Pinpoint the cell where the given text exists, returning its (x, y) midpoint coordinate. 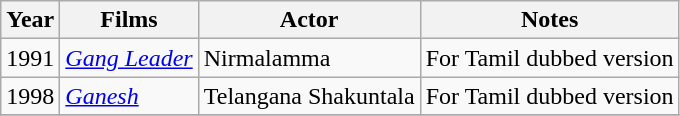
Year (30, 20)
1991 (30, 58)
Notes (550, 20)
Telangana Shakuntala (309, 96)
Nirmalamma (309, 58)
Films (129, 20)
Ganesh (129, 96)
1998 (30, 96)
Actor (309, 20)
Gang Leader (129, 58)
